Scan for the cell matching the given text and deliver its (X, Y) coordinate at center. 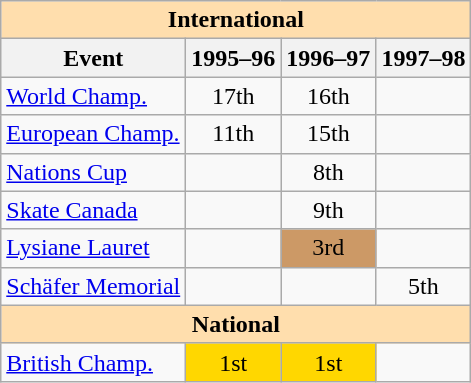
15th (328, 134)
Lysiane Lauret (94, 248)
11th (234, 134)
1995–96 (234, 58)
Nations Cup (94, 172)
16th (328, 96)
9th (328, 210)
International (236, 20)
European Champ. (94, 134)
5th (424, 286)
National (236, 324)
1997–98 (424, 58)
British Champ. (94, 362)
3rd (328, 248)
Event (94, 58)
World Champ. (94, 96)
Schäfer Memorial (94, 286)
17th (234, 96)
1996–97 (328, 58)
8th (328, 172)
Skate Canada (94, 210)
